Search for the cell housing the specified text and yield its (X, Y) center coordinate. 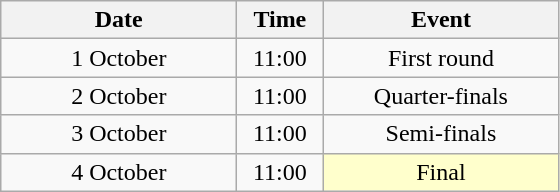
4 October (119, 172)
Semi-finals (441, 134)
2 October (119, 96)
1 October (119, 58)
Quarter-finals (441, 96)
First round (441, 58)
Final (441, 172)
Date (119, 20)
3 October (119, 134)
Event (441, 20)
Time (280, 20)
